For the text-containing cell, return its midpoint in [x, y] coordinate format. 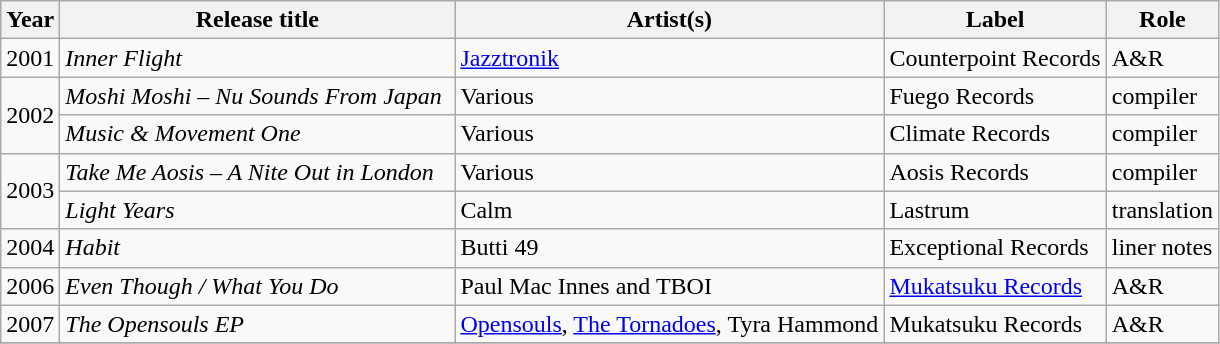
2001 [30, 58]
The Opensouls EP [258, 324]
Aosis Records [995, 172]
Year [30, 20]
Calm [670, 210]
Opensouls, The Tornadoes, Tyra Hammond [670, 324]
Inner Flight [258, 58]
Light Years [258, 210]
Jazztronik [670, 58]
2003 [30, 191]
Paul Mac Innes and TBOI [670, 286]
liner notes [1162, 248]
Exceptional Records [995, 248]
Take Me Aosis – A Nite Out in London [258, 172]
Habit [258, 248]
Even Though / What You Do [258, 286]
2004 [30, 248]
Label [995, 20]
2002 [30, 115]
Climate Records [995, 134]
Butti 49 [670, 248]
Fuego Records [995, 96]
Counterpoint Records [995, 58]
2006 [30, 286]
translation [1162, 210]
Music & Movement One [258, 134]
Moshi Moshi – Nu Sounds From Japan [258, 96]
Role [1162, 20]
Artist(s) [670, 20]
2007 [30, 324]
Release title [258, 20]
Lastrum [995, 210]
